Provide the (X, Y) coordinate of the cell's center where the given text is located.  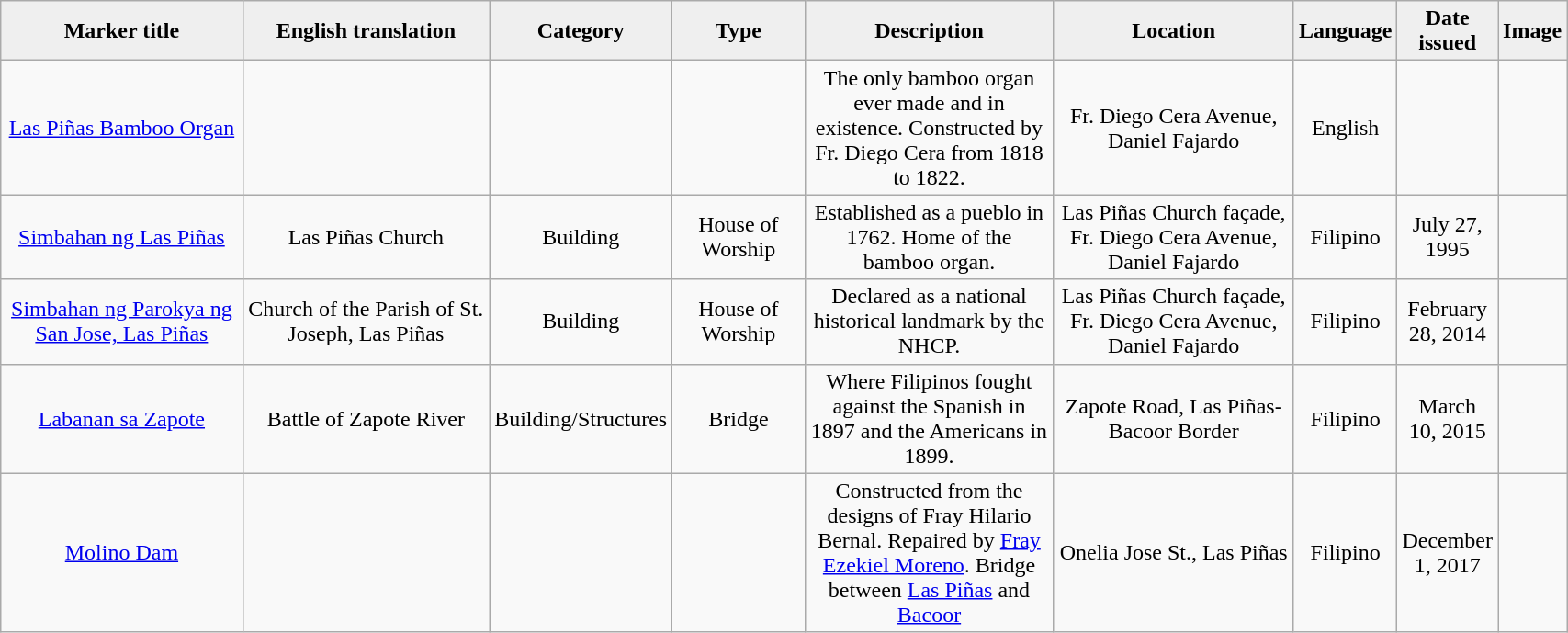
Las Piñas Bamboo Organ (121, 128)
March 10, 2015 (1448, 419)
Marker title (121, 31)
February 28, 2014 (1448, 322)
Where Filipinos fought against the Spanish in 1897 and the Americans in 1899. (930, 419)
Onelia Jose St., Las Piñas (1174, 553)
Bridge (739, 419)
English translation (366, 31)
Date issued (1448, 31)
Labanan sa Zapote (121, 419)
Zapote Road, Las Piñas-Bacoor Border (1174, 419)
Established as a pueblo in 1762. Home of the bamboo organ. (930, 237)
July 27, 1995 (1448, 237)
Las Piñas Church (366, 237)
Fr. Diego Cera Avenue, Daniel Fajardo (1174, 128)
December 1, 2017 (1448, 553)
Location (1174, 31)
Church of the Parish of St. Joseph, Las Piñas (366, 322)
Simbahan ng Parokya ng San Jose, Las Piñas (121, 322)
Constructed from the designs of Fray Hilario Bernal. Repaired by Fray Ezekiel Moreno. Bridge between Las Piñas and Bacoor (930, 553)
The only bamboo organ ever made and in existence. Constructed by Fr. Diego Cera from 1818 to 1822. (930, 128)
English (1345, 128)
Image (1532, 31)
Type (739, 31)
Description (930, 31)
Language (1345, 31)
Molino Dam (121, 553)
Declared as a national historical landmark by the NHCP. (930, 322)
Building/Structures (581, 419)
Battle of Zapote River (366, 419)
Simbahan ng Las Piñas (121, 237)
Category (581, 31)
